Return the (X, Y) coordinate for the center point of the cell that contains the specified text.  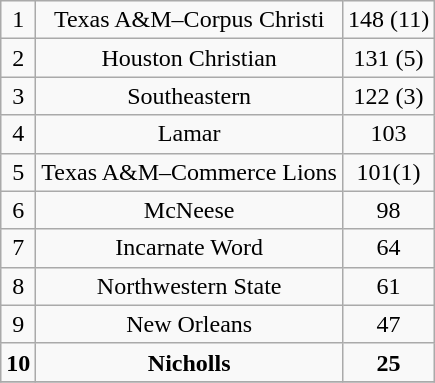
103 (388, 134)
131 (5) (388, 58)
25 (388, 362)
Texas A&M–Corpus Christi (190, 20)
Texas A&M–Commerce Lions (190, 172)
148 (11) (388, 20)
Northwestern State (190, 286)
101(1) (388, 172)
9 (18, 324)
Nicholls (190, 362)
47 (388, 324)
10 (18, 362)
61 (388, 286)
64 (388, 248)
New Orleans (190, 324)
Southeastern (190, 96)
6 (18, 210)
122 (3) (388, 96)
8 (18, 286)
Incarnate Word (190, 248)
Houston Christian (190, 58)
98 (388, 210)
1 (18, 20)
5 (18, 172)
Lamar (190, 134)
4 (18, 134)
7 (18, 248)
McNeese (190, 210)
3 (18, 96)
2 (18, 58)
